Detect which cell encompasses the target text, then output its [X, Y] center coordinate. 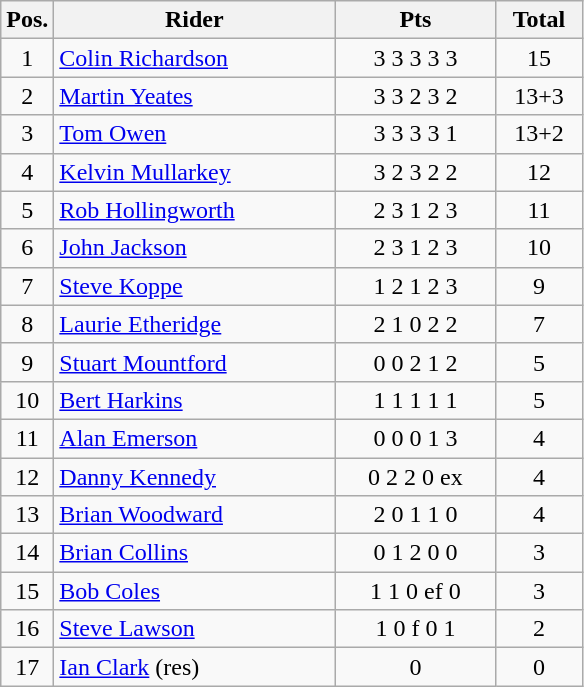
Danny Kennedy [194, 477]
6 [28, 248]
Pos. [28, 20]
14 [28, 553]
3 2 3 2 2 [416, 172]
Ian Clark (res) [194, 667]
13+2 [539, 134]
0 1 2 0 0 [416, 553]
Pts [416, 20]
Brian Collins [194, 553]
3 3 3 3 1 [416, 134]
Total [539, 20]
Steve Koppe [194, 286]
Rob Hollingworth [194, 210]
1 1 0 ef 0 [416, 591]
1 2 1 2 3 [416, 286]
0 0 2 1 2 [416, 362]
Tom Owen [194, 134]
Brian Woodward [194, 515]
Bob Coles [194, 591]
13+3 [539, 96]
2 1 0 2 2 [416, 324]
1 1 1 1 1 [416, 400]
Rider [194, 20]
0 2 2 0 ex [416, 477]
Alan Emerson [194, 438]
17 [28, 667]
0 0 0 1 3 [416, 438]
John Jackson [194, 248]
Laurie Etheridge [194, 324]
3 3 3 3 3 [416, 58]
2 0 1 1 0 [416, 515]
Martin Yeates [194, 96]
Colin Richardson [194, 58]
Steve Lawson [194, 629]
1 [28, 58]
Bert Harkins [194, 400]
16 [28, 629]
Stuart Mountford [194, 362]
1 0 f 0 1 [416, 629]
Kelvin Mullarkey [194, 172]
13 [28, 515]
3 3 2 3 2 [416, 96]
8 [28, 324]
